Identify which cell holds the provided text, then report its [X, Y] central coordinate. 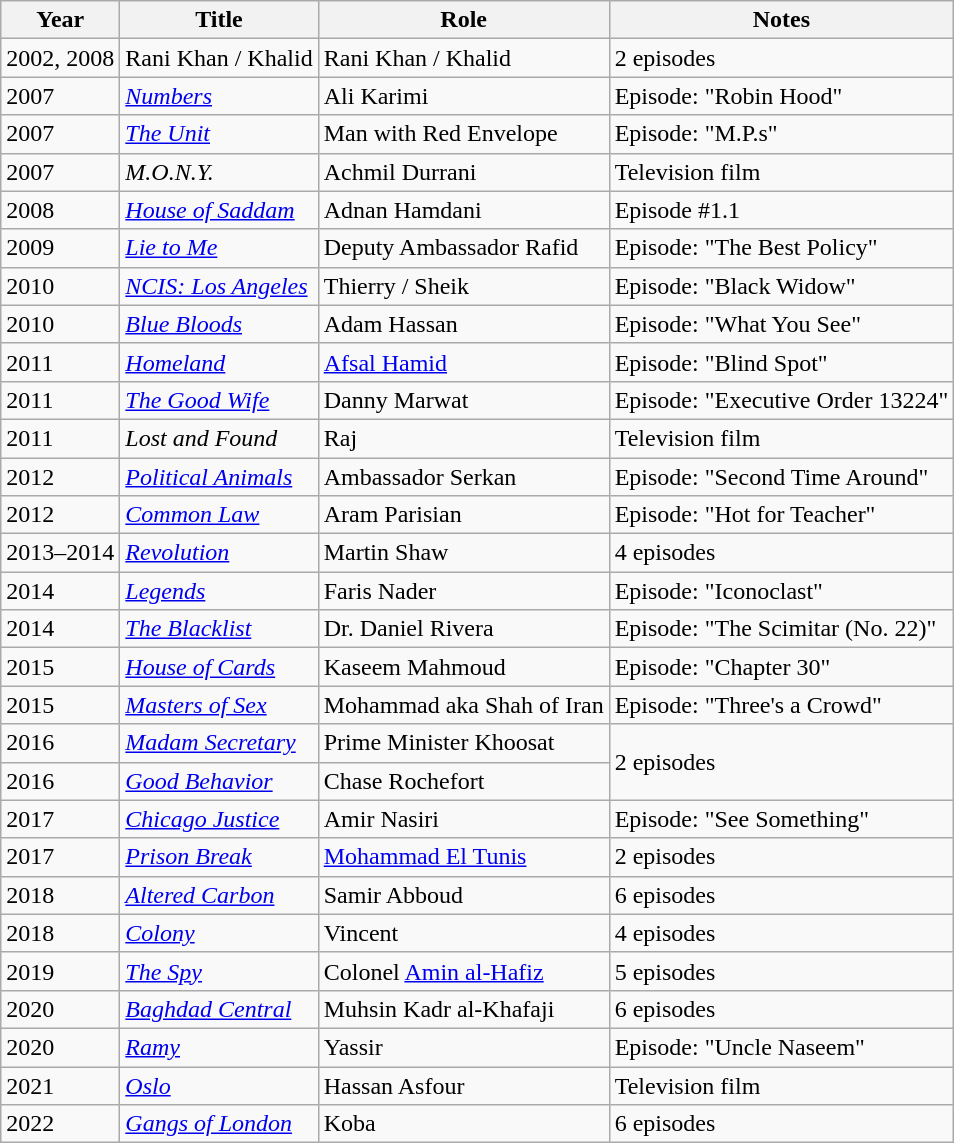
Danny Marwat [464, 400]
The Blacklist [219, 629]
Hassan Asfour [464, 1085]
NCIS: Los Angeles [219, 286]
Adam Hassan [464, 324]
2009 [60, 248]
Episode: "Second Time Around" [782, 477]
The Unit [219, 134]
Chicago Justice [219, 819]
Episode: "The Best Policy" [782, 248]
Homeland [219, 362]
Episode #1.1 [782, 210]
Altered Carbon [219, 895]
Ambassador Serkan [464, 477]
Samir Abboud [464, 895]
Adnan Hamdani [464, 210]
Lie to Me [219, 248]
Revolution [219, 553]
5 episodes [782, 971]
Baghdad Central [219, 1009]
Colonel Amin al-Hafiz [464, 971]
Prime Minister Khoosat [464, 743]
Episode: "Robin Hood" [782, 96]
Role [464, 20]
Episode: "Three's a Crowd" [782, 705]
Year [60, 20]
Madam Secretary [219, 743]
Koba [464, 1124]
Dr. Daniel Rivera [464, 629]
Deputy Ambassador Rafid [464, 248]
Numbers [219, 96]
Achmil Durrani [464, 172]
M.O.N.Y. [219, 172]
Episode: "Blind Spot" [782, 362]
Lost and Found [219, 438]
Episode: "Hot for Teacher" [782, 515]
Political Animals [219, 477]
Chase Rochefort [464, 781]
2002, 2008 [60, 58]
House of Cards [219, 667]
Muhsin Kadr al-Khafaji [464, 1009]
2022 [60, 1124]
2008 [60, 210]
Episode: "Chapter 30" [782, 667]
2019 [60, 971]
Oslo [219, 1085]
Man with Red Envelope [464, 134]
Notes [782, 20]
Common Law [219, 515]
Colony [219, 933]
Martin Shaw [464, 553]
Episode: "The Scimitar (No. 22)" [782, 629]
House of Saddam [219, 210]
Episode: "M.P.s" [782, 134]
Yassir [464, 1047]
Afsal Hamid [464, 362]
Faris Nader [464, 591]
Episode: "Iconoclast" [782, 591]
Episode: "Executive Order 13224" [782, 400]
Masters of Sex [219, 705]
Legends [219, 591]
Mohammad El Tunis [464, 857]
Ali Karimi [464, 96]
The Spy [219, 971]
Amir Nasiri [464, 819]
Raj [464, 438]
Blue Bloods [219, 324]
Title [219, 20]
Episode: "Black Widow" [782, 286]
Thierry / Sheik [464, 286]
2013–2014 [60, 553]
Prison Break [219, 857]
Mohammad aka Shah of Iran [464, 705]
Episode: "What You See" [782, 324]
Good Behavior [219, 781]
Vincent [464, 933]
Aram Parisian [464, 515]
Episode: "See Something" [782, 819]
Gangs of London [219, 1124]
2021 [60, 1085]
Ramy [219, 1047]
Kaseem Mahmoud [464, 667]
Episode: "Uncle Naseem" [782, 1047]
The Good Wife [219, 400]
